Search for the cell housing the specified text and yield its (X, Y) center coordinate. 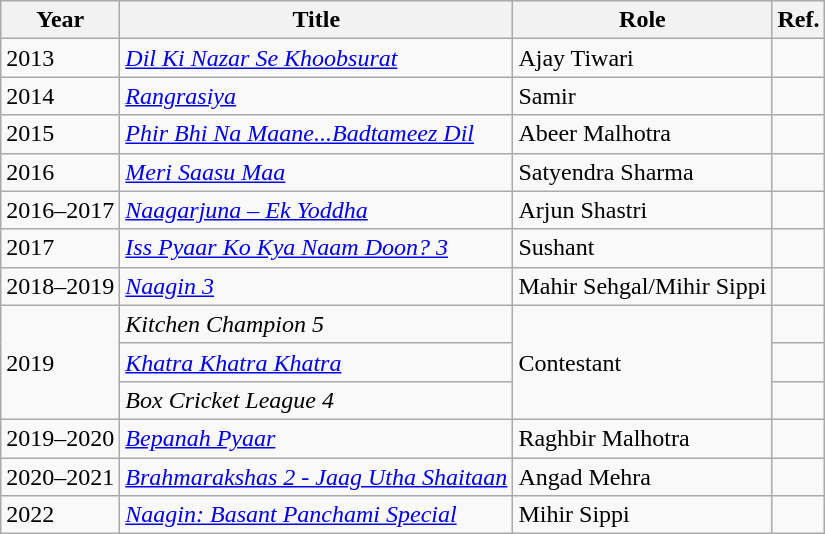
2019 (60, 362)
2016 (60, 172)
Kitchen Champion 5 (316, 324)
Phir Bhi Na Maane...Badtameez Dil (316, 134)
Naagin 3 (316, 286)
Raghbir Malhotra (642, 438)
Year (60, 20)
Abeer Malhotra (642, 134)
2019–2020 (60, 438)
Sushant (642, 248)
Arjun Shastri (642, 210)
Rangrasiya (316, 96)
Dil Ki Nazar Se Khoobsurat (316, 58)
Mihir Sippi (642, 515)
Naagin: Basant Panchami Special (316, 515)
Ref. (798, 20)
Meri Saasu Maa (316, 172)
Iss Pyaar Ko Kya Naam Doon? 3 (316, 248)
Angad Mehra (642, 477)
2018–2019 (60, 286)
Khatra Khatra Khatra (316, 362)
2017 (60, 248)
2015 (60, 134)
Role (642, 20)
2016–2017 (60, 210)
Samir (642, 96)
Naagarjuna – Ek Yoddha (316, 210)
2014 (60, 96)
Bepanah Pyaar (316, 438)
Satyendra Sharma (642, 172)
2013 (60, 58)
2020–2021 (60, 477)
Ajay Tiwari (642, 58)
Mahir Sehgal/Mihir Sippi (642, 286)
Box Cricket League 4 (316, 400)
2022 (60, 515)
Title (316, 20)
Brahmarakshas 2 - Jaag Utha Shaitaan (316, 477)
Contestant (642, 362)
